For the text-containing cell, return its midpoint in (x, y) coordinate format. 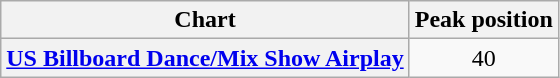
40 (484, 58)
Chart (205, 20)
Peak position (484, 20)
US Billboard Dance/Mix Show Airplay (205, 58)
